From the cell containing the given text, extract its center point as [X, Y] coordinate. 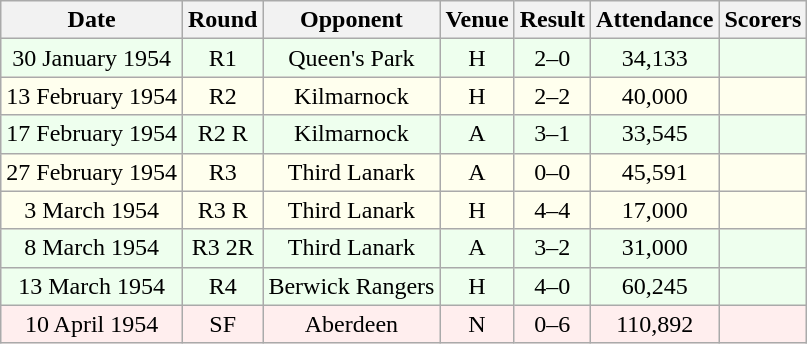
13 March 1954 [92, 286]
R3 R [222, 210]
31,000 [655, 248]
8 March 1954 [92, 248]
Scorers [763, 20]
2–2 [552, 96]
40,000 [655, 96]
3–1 [552, 134]
R2 [222, 96]
R3 2R [222, 248]
60,245 [655, 286]
N [477, 324]
0–0 [552, 172]
4–0 [552, 286]
Queen's Park [352, 58]
13 February 1954 [92, 96]
Result [552, 20]
10 April 1954 [92, 324]
33,545 [655, 134]
45,591 [655, 172]
4–4 [552, 210]
17,000 [655, 210]
Venue [477, 20]
110,892 [655, 324]
34,133 [655, 58]
30 January 1954 [92, 58]
R4 [222, 286]
Berwick Rangers [352, 286]
3–2 [552, 248]
R3 [222, 172]
2–0 [552, 58]
R1 [222, 58]
SF [222, 324]
Aberdeen [352, 324]
0–6 [552, 324]
3 March 1954 [92, 210]
17 February 1954 [92, 134]
R2 R [222, 134]
Round [222, 20]
Attendance [655, 20]
Opponent [352, 20]
Date [92, 20]
27 February 1954 [92, 172]
